Find where the given text appears and provide that cell's center as (x, y) coordinate. 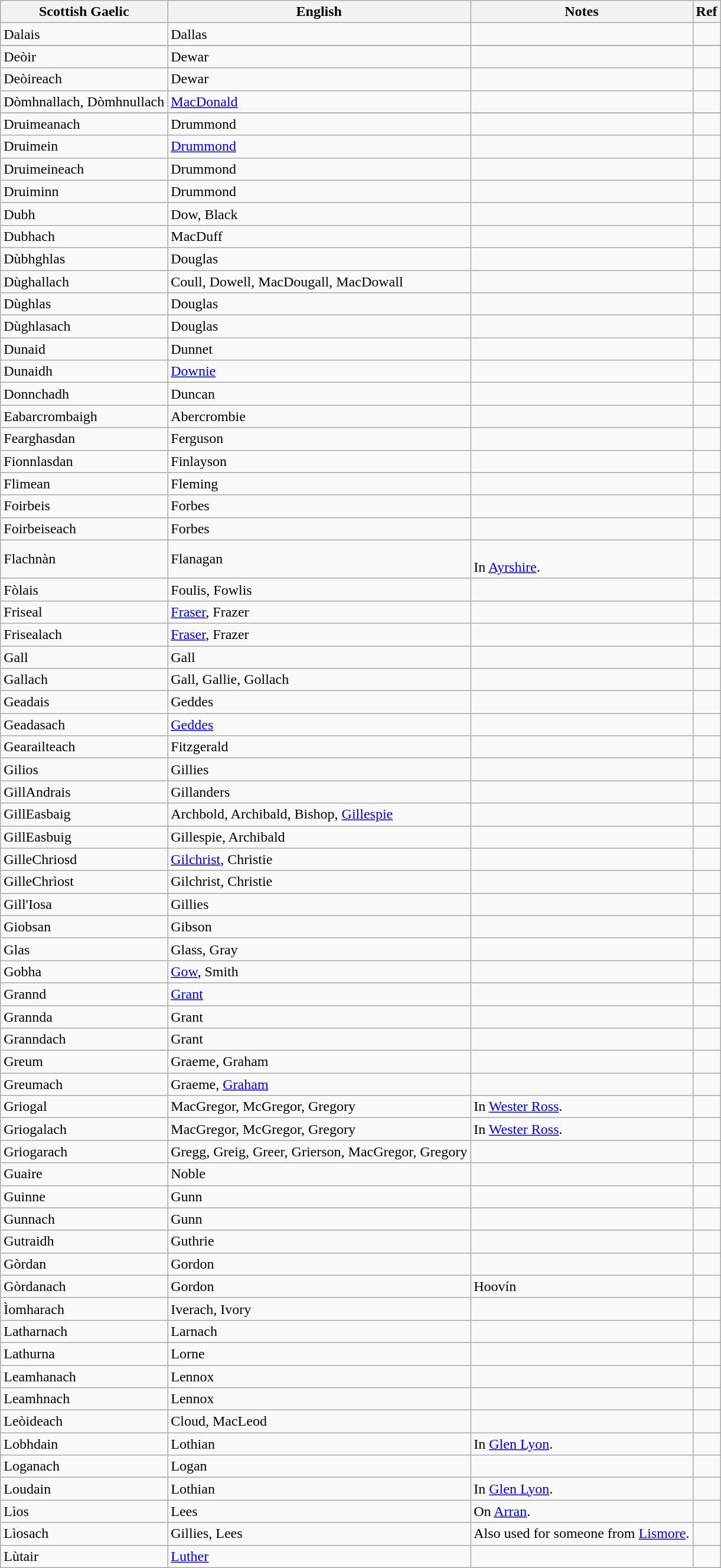
Dubh (84, 214)
Dunaid (84, 349)
On Arran. (582, 1511)
Iverach, Ivory (319, 1309)
Gibson (319, 927)
Gallach (84, 680)
Duncan (319, 394)
Glas (84, 949)
Coull, Dowell, MacDougall, MacDowall (319, 282)
Gregg, Greig, Greer, Grierson, MacGregor, Gregory (319, 1152)
Druiminn (84, 191)
Gillanders (319, 792)
Ferguson (319, 439)
Fòlais (84, 589)
Ìomharach (84, 1309)
Dow, Black (319, 214)
Guaire (84, 1174)
Foirbeiseach (84, 529)
Deòireach (84, 79)
Lorne (319, 1354)
Cloud, MacLeod (319, 1422)
Greum (84, 1062)
Druimein (84, 146)
Fitzgerald (319, 747)
MacDonald (319, 102)
Druimeineach (84, 169)
Griogalach (84, 1129)
Friseal (84, 612)
Finlayson (319, 461)
Flachnàn (84, 559)
Gutraidh (84, 1241)
Also used for someone from Lismore. (582, 1534)
Geadais (84, 702)
GilleChrìost (84, 882)
Foulis, Fowlis (319, 589)
Dùghallach (84, 282)
Lìos (84, 1511)
Gall, Gallie, Gollach (319, 680)
Loudain (84, 1489)
GilleChriosd (84, 859)
Latharnach (84, 1331)
Gobha (84, 972)
Giobsan (84, 927)
Dùbhghlas (84, 259)
Dalais (84, 34)
English (319, 12)
GillAndrais (84, 792)
Hoovín (582, 1286)
Loganach (84, 1466)
Gillies, Lees (319, 1534)
Luther (319, 1556)
Fearghasdan (84, 439)
Granndach (84, 1039)
Dallas (319, 34)
Greumach (84, 1084)
Glass, Gray (319, 949)
Dunnet (319, 349)
Flimean (84, 484)
Lobhdain (84, 1444)
Abercrombie (319, 416)
Donnchadh (84, 394)
Gill'Iosa (84, 904)
Gearailteach (84, 747)
Guinne (84, 1197)
Dubhach (84, 236)
Archbold, Archibald, Bishop, Gillespie (319, 814)
In Ayrshire. (582, 559)
Logan (319, 1466)
Gòrdan (84, 1264)
Gillespie, Archibald (319, 837)
Lìosach (84, 1534)
Deòir (84, 57)
Ref (706, 12)
Griogal (84, 1107)
Fionnlasdan (84, 461)
Leamhnach (84, 1399)
GillEasbuig (84, 837)
Notes (582, 12)
Lees (319, 1511)
Grannd (84, 994)
Druimeanach (84, 124)
Leòideach (84, 1422)
Grannda (84, 1016)
Gòrdanach (84, 1286)
Gunnach (84, 1219)
Dùghlas (84, 304)
Gow, Smith (319, 972)
Guthrie (319, 1241)
Griogarach (84, 1152)
Lathurna (84, 1354)
Noble (319, 1174)
Dunaidh (84, 371)
Eabarcrombaigh (84, 416)
Scottish Gaelic (84, 12)
Downie (319, 371)
Dòmhnallach, Dòmhnullach (84, 102)
MacDuff (319, 236)
Frisealach (84, 634)
Fleming (319, 484)
Larnach (319, 1331)
Dùghlasach (84, 327)
Flanagan (319, 559)
Gilios (84, 770)
Geadasach (84, 725)
Leamhanach (84, 1377)
GillEasbaig (84, 814)
Lùtair (84, 1556)
Foirbeis (84, 506)
